Identify which cell holds the provided text, then report its (X, Y) central coordinate. 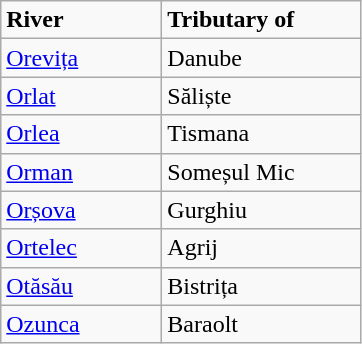
Agrij (262, 248)
Ortelec (82, 248)
Otăsău (82, 286)
Bistrița (262, 286)
Săliște (262, 96)
Orlat (82, 96)
Orșova (82, 210)
River (82, 20)
Gurghiu (262, 210)
Orevița (82, 58)
Someșul Mic (262, 172)
Tributary of (262, 20)
Baraolt (262, 324)
Danube (262, 58)
Tismana (262, 134)
Orlea (82, 134)
Orman (82, 172)
Ozunca (82, 324)
